Extract the [X, Y] coordinate from the center of the cell holding the provided text.  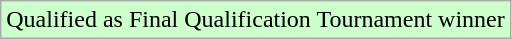
Qualified as Final Qualification Tournament winner [256, 20]
